Scan for the cell matching the given text and deliver its [X, Y] coordinate at center. 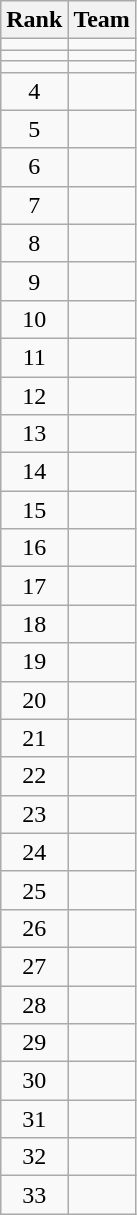
6 [34, 167]
12 [34, 395]
Team [102, 20]
29 [34, 1043]
11 [34, 357]
26 [34, 928]
28 [34, 1005]
7 [34, 205]
18 [34, 624]
22 [34, 776]
19 [34, 662]
23 [34, 814]
27 [34, 966]
5 [34, 129]
10 [34, 319]
32 [34, 1157]
17 [34, 586]
13 [34, 434]
8 [34, 243]
9 [34, 281]
15 [34, 510]
24 [34, 852]
16 [34, 548]
14 [34, 472]
33 [34, 1195]
25 [34, 890]
21 [34, 738]
Rank [34, 20]
4 [34, 91]
20 [34, 700]
30 [34, 1081]
31 [34, 1119]
